Scan for the cell matching the given text and deliver its (x, y) coordinate at center. 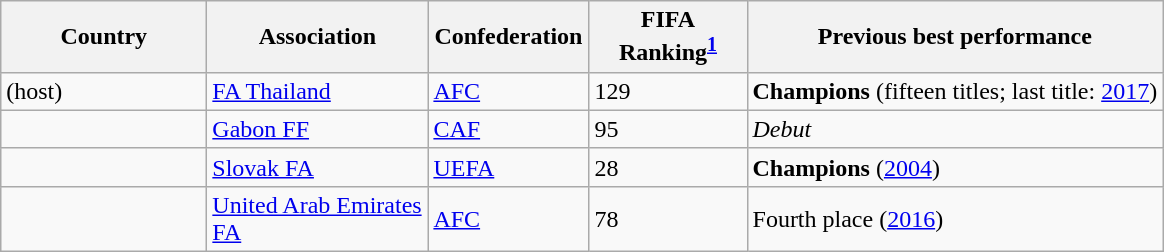
Country (104, 37)
Previous best performance (955, 37)
Champions (fifteen titles; last title: 2017) (955, 91)
UEFA (508, 167)
Confederation (508, 37)
95 (668, 129)
78 (668, 218)
129 (668, 91)
Debut (955, 129)
Champions (2004) (955, 167)
FIFA Ranking1 (668, 37)
Fourth place (2016) (955, 218)
FA Thailand (318, 91)
United Arab Emirates FA (318, 218)
Association (318, 37)
Slovak FA (318, 167)
Gabon FF (318, 129)
(host) (104, 91)
CAF (508, 129)
28 (668, 167)
